Return the (X, Y) coordinate for the center point of the cell that contains the specified text.  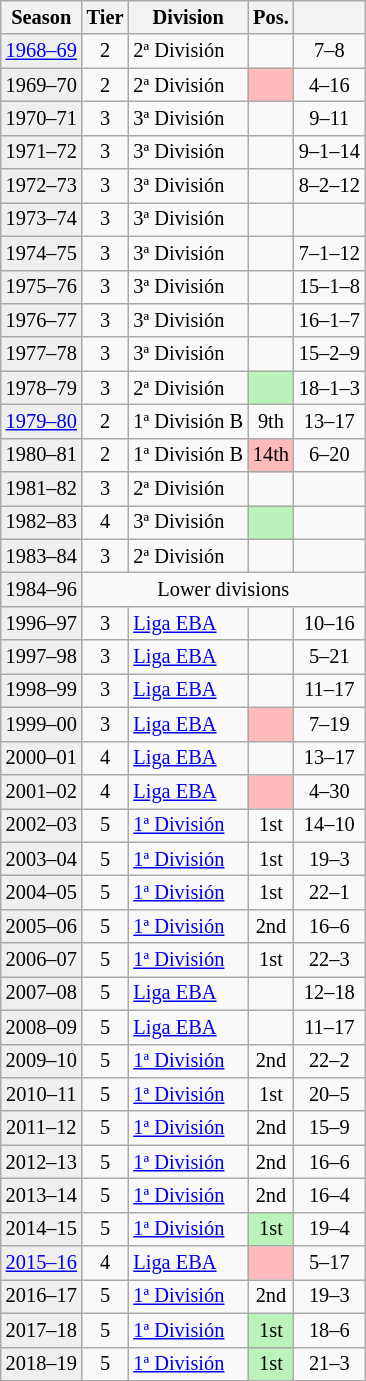
Season (42, 17)
Pos. (271, 17)
1972–73 (42, 186)
18–1–3 (330, 388)
1978–79 (42, 388)
22–1 (330, 892)
14–10 (330, 825)
7–19 (330, 724)
2015–16 (42, 1263)
20–5 (330, 1094)
1999–00 (42, 724)
1970–71 (42, 118)
9th (271, 421)
2006–07 (42, 960)
14th (271, 455)
1975–76 (42, 287)
1977–78 (42, 354)
2011–12 (42, 1128)
2009–10 (42, 1061)
15–2–9 (330, 354)
1979–80 (42, 421)
9–1–14 (330, 152)
2017–18 (42, 1330)
Division (188, 17)
5–17 (330, 1263)
18–6 (330, 1330)
8–2–12 (330, 186)
7–8 (330, 51)
1983–84 (42, 556)
1981–82 (42, 489)
19–4 (330, 1229)
2001–02 (42, 791)
2003–04 (42, 859)
1998–99 (42, 690)
2007–08 (42, 993)
2013–14 (42, 1195)
2010–11 (42, 1094)
2016–17 (42, 1296)
2012–13 (42, 1162)
4–16 (330, 85)
7–1–12 (330, 253)
1974–75 (42, 253)
16–4 (330, 1195)
22–2 (330, 1061)
1997–98 (42, 657)
1984–96 (42, 589)
4–30 (330, 791)
Lower divisions (224, 589)
2002–03 (42, 825)
9–11 (330, 118)
2008–09 (42, 1027)
5–21 (330, 657)
12–18 (330, 993)
2014–15 (42, 1229)
2000–01 (42, 758)
15–1–8 (330, 287)
1969–70 (42, 85)
6–20 (330, 455)
1973–74 (42, 219)
21–3 (330, 1364)
15–9 (330, 1128)
Tier (106, 17)
1968–69 (42, 51)
2018–19 (42, 1364)
2005–06 (42, 926)
2004–05 (42, 892)
10–16 (330, 623)
1971–72 (42, 152)
16–1–7 (330, 320)
1980–81 (42, 455)
1982–83 (42, 522)
1996–97 (42, 623)
22–3 (330, 960)
1976–77 (42, 320)
